Determine the (X, Y) coordinate at the center of the cell enclosing the given text.  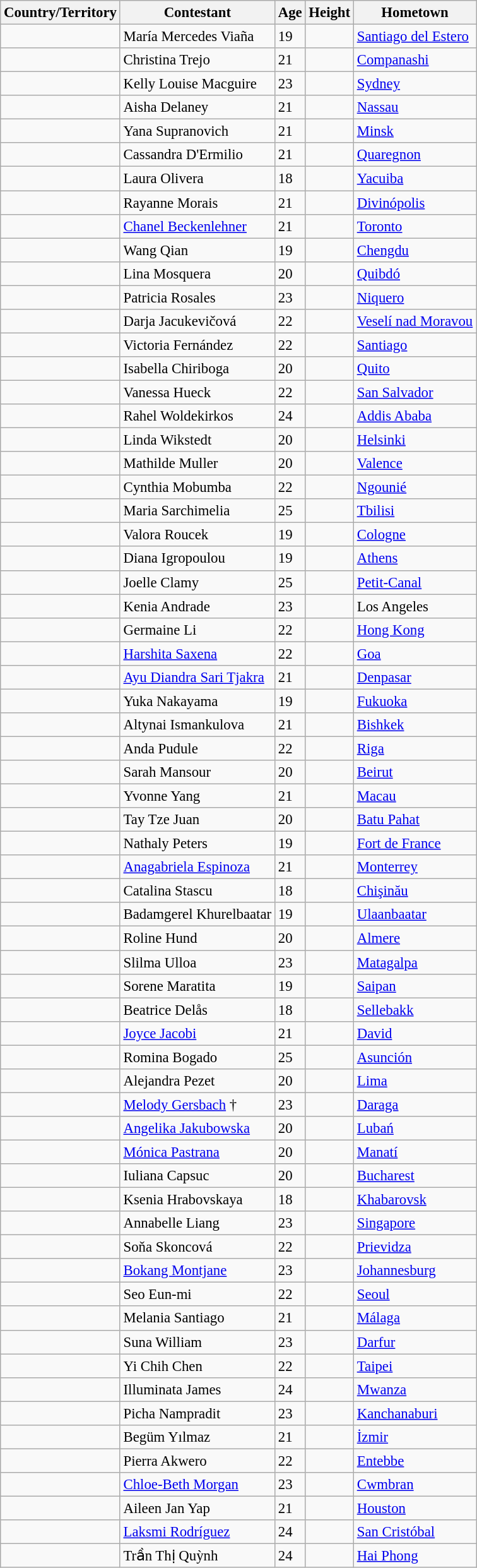
Málaga (415, 1319)
Laksmi Rodríguez (197, 1532)
Bucharest (415, 1176)
Valence (415, 464)
San Salvador (415, 392)
Alejandra Pezet (197, 1081)
Anagabriela Espinoza (197, 867)
Rahel Woldekirkos (197, 416)
Kenia Andrade (197, 606)
Angelika Jakubowska (197, 1128)
Saipan (415, 986)
Maria Sarchimelia (197, 511)
Darfur (415, 1342)
Chişinău (415, 891)
Annabelle Liang (197, 1223)
Ayu Diandra Sari Tjakra (197, 678)
Country/Territory (61, 13)
Kanchanaburi (415, 1413)
Nassau (415, 107)
Divinópolis (415, 203)
Minsk (415, 131)
Taipei (415, 1366)
Height (329, 13)
Cologne (415, 535)
Melody Gersbach † (197, 1104)
Hometown (415, 13)
Cynthia Mobumba (197, 488)
Bokang Montjane (197, 1271)
Wang Qian (197, 250)
Almere (415, 938)
Age (290, 13)
Diana Igropoulou (197, 559)
Catalina Stascu (197, 891)
Contestant (197, 13)
Patricia Rosales (197, 297)
Fukuoka (415, 701)
Entebbe (415, 1461)
Tbilisi (415, 511)
Matagalpa (415, 962)
Linda Wikstedt (197, 440)
Companashi (415, 60)
Prievidza (415, 1247)
Rayanne Morais (197, 203)
Melania Santiago (197, 1319)
Beirut (415, 772)
Manatí (415, 1152)
Cassandra D'Ermilio (197, 155)
Petit-Canal (415, 582)
Yi Chih Chen (197, 1366)
Veselí nad Moravou (415, 321)
Asunción (415, 1057)
Chloe-Beth Morgan (197, 1485)
Picha Nampradit (197, 1413)
Daraga (415, 1104)
Seo Eun-mi (197, 1295)
Monterrey (415, 867)
İzmir (415, 1437)
Slilma Ulloa (197, 962)
Aisha Delaney (197, 107)
Fort de France (415, 844)
Toronto (415, 226)
Quaregnon (415, 155)
Valora Roucek (197, 535)
Illuminata James (197, 1389)
Mathilde Muller (197, 464)
Iuliana Capsuc (197, 1176)
Ngounié (415, 488)
Trần Thị Quỳnh (197, 1556)
Los Angeles (415, 606)
Aileen Jan Yap (197, 1508)
Addis Ababa (415, 416)
Nathaly Peters (197, 844)
Ulaanbaatar (415, 915)
Johannesburg (415, 1271)
Victoria Fernández (197, 345)
Anda Pudule (197, 748)
Mwanza (415, 1389)
Joelle Clamy (197, 582)
Hong Kong (415, 630)
Yacuiba (415, 179)
Yana Supranovich (197, 131)
Mónica Pastrana (197, 1152)
Sydney (415, 84)
Soňa Skoncová (197, 1247)
San Cristóbal (415, 1532)
Seoul (415, 1295)
Cwmbran (415, 1485)
Yuka Nakayama (197, 701)
Santiago (415, 345)
Riga (415, 748)
Niquero (415, 297)
Sellebakk (415, 1010)
Begüm Yılmaz (197, 1437)
Hai Phong (415, 1556)
Harshita Saxena (197, 654)
Ksenia Hrabovskaya (197, 1200)
Khabarovsk (415, 1200)
Vanessa Hueck (197, 392)
Batu Pahat (415, 820)
Isabella Chiriboga (197, 369)
Lubań (415, 1128)
Kelly Louise Macguire (197, 84)
Lima (415, 1081)
Germaine Li (197, 630)
Santiago del Estero (415, 37)
María Mercedes Viaña (197, 37)
Romina Bogado (197, 1057)
David (415, 1033)
Tay Tze Juan (197, 820)
Singapore (415, 1223)
Laura Olivera (197, 179)
Athens (415, 559)
Darja Jacukevičová (197, 321)
Helsinki (415, 440)
Quibdó (415, 273)
Sorene Maratita (197, 986)
Christina Trejo (197, 60)
Sarah Mansour (197, 772)
Altynai Ismankulova (197, 725)
Denpasar (415, 678)
Chengdu (415, 250)
Quito (415, 369)
Badamgerel Khurelbaatar (197, 915)
Joyce Jacobi (197, 1033)
Suna William (197, 1342)
Yvonne Yang (197, 796)
Bishkek (415, 725)
Chanel Beckenlehner (197, 226)
Beatrice Delås (197, 1010)
Lina Mosquera (197, 273)
Pierra Akwero (197, 1461)
Macau (415, 796)
Houston (415, 1508)
Roline Hund (197, 938)
Goa (415, 654)
